Determine the [x, y] coordinate at the center of the cell enclosing the given text.  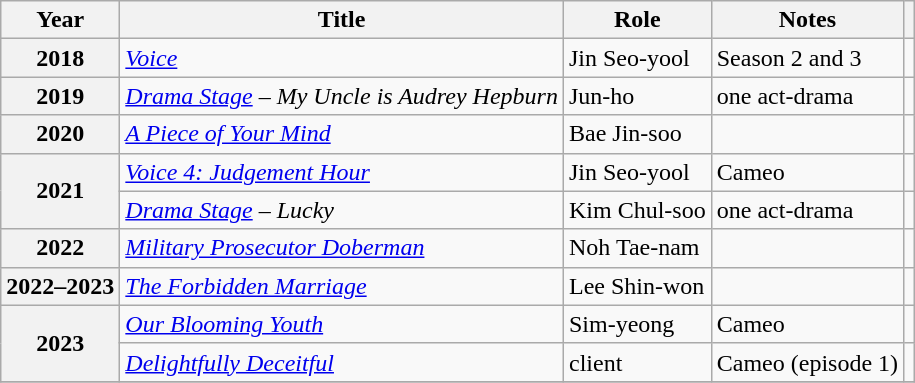
2023 [60, 343]
Drama Stage – My Uncle is Audrey Hepburn [342, 96]
Delightfully Deceitful [342, 362]
Bae Jin-soo [637, 134]
Role [637, 20]
Jun-ho [637, 96]
Kim Chul-soo [637, 210]
2022 [60, 248]
Sim-yeong [637, 324]
Year [60, 20]
Lee Shin-won [637, 286]
client [637, 362]
Noh Tae-nam [637, 248]
2019 [60, 96]
2020 [60, 134]
2021 [60, 191]
Voice 4: Judgement Hour [342, 172]
Notes [807, 20]
Cameo (episode 1) [807, 362]
Voice [342, 58]
Title [342, 20]
2018 [60, 58]
Military Prosecutor Doberman [342, 248]
Our Blooming Youth [342, 324]
2022–2023 [60, 286]
Season 2 and 3 [807, 58]
Drama Stage – Lucky [342, 210]
A Piece of Your Mind [342, 134]
The Forbidden Marriage [342, 286]
